Detect which cell encompasses the target text, then output its [x, y] center coordinate. 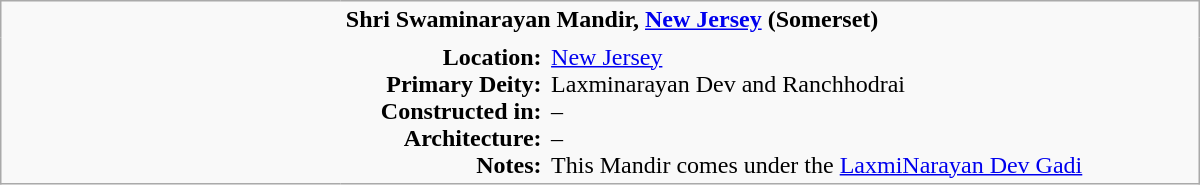
Shri Swaminarayan Mandir, New Jersey (Somerset) [770, 20]
New Jersey Laxminarayan Dev and Ranchhodrai – – This Mandir comes under the LaxmiNarayan Dev Gadi [872, 110]
Location:Primary Deity:Constructed in:Architecture:Notes: [444, 110]
